Provide the [X, Y] coordinate of the cell's center where the given text is located.  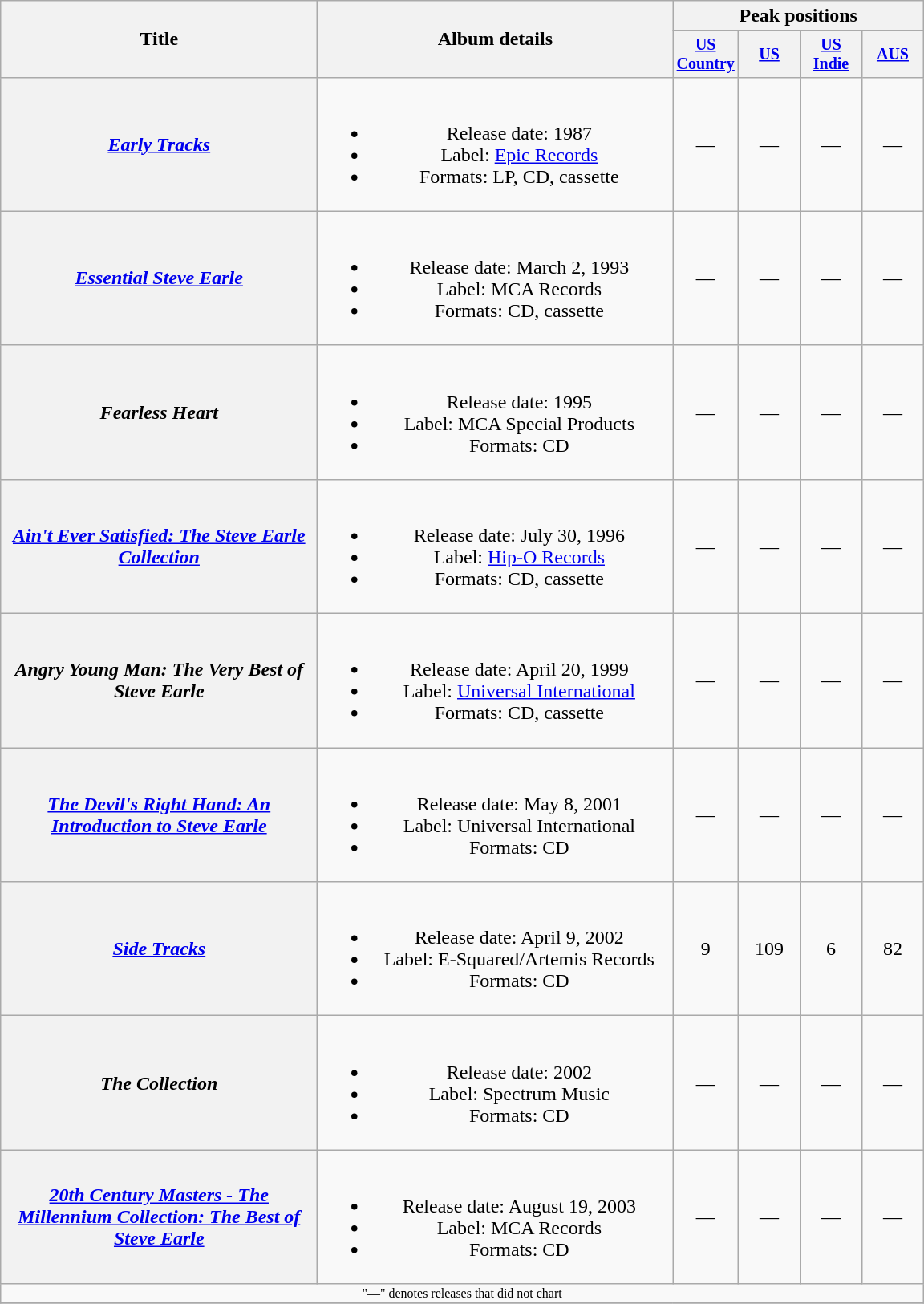
Ain't Ever Satisfied: The Steve Earle Collection [159, 546]
Essential Steve Earle [159, 278]
109 [770, 949]
The Devil's Right Hand: An Introduction to Steve Earle [159, 815]
6 [831, 949]
The Collection [159, 1083]
Release date: March 2, 1993Label: MCA RecordsFormats: CD, cassette [496, 278]
US [770, 55]
9 [706, 949]
Release date: 2002Label: Spectrum MusicFormats: CD [496, 1083]
Album details [496, 39]
Release date: 1995Label: MCA Special ProductsFormats: CD [496, 412]
Peak positions [799, 16]
Side Tracks [159, 949]
Release date: May 8, 2001Label: Universal InternationalFormats: CD [496, 815]
Fearless Heart [159, 412]
Early Tracks [159, 144]
82 [892, 949]
Release date: August 19, 2003Label: MCA RecordsFormats: CD [496, 1217]
Release date: 1987Label: Epic RecordsFormats: LP, CD, cassette [496, 144]
Angry Young Man: The Very Best of Steve Earle [159, 680]
Release date: July 30, 1996Label: Hip-O RecordsFormats: CD, cassette [496, 546]
US Indie [831, 55]
"—" denotes releases that did not chart [462, 1294]
20th Century Masters - The Millennium Collection: The Best of Steve Earle [159, 1217]
Title [159, 39]
AUS [892, 55]
US Country [706, 55]
Release date: April 9, 2002Label: E-Squared/Artemis RecordsFormats: CD [496, 949]
Release date: April 20, 1999Label: Universal InternationalFormats: CD, cassette [496, 680]
